Scan for the cell matching the given text and deliver its (x, y) coordinate at center. 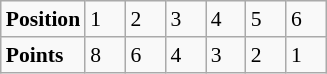
Points (43, 55)
Position (43, 19)
8 (105, 55)
5 (266, 19)
